Determine the (x, y) coordinate at the center of the cell enclosing the given text.  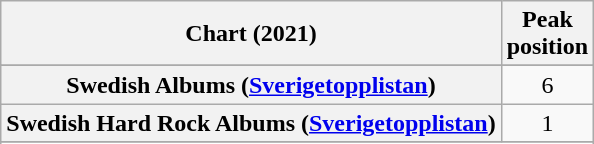
6 (547, 85)
Peakposition (547, 34)
Swedish Hard Rock Albums (Sverigetopplistan) (251, 123)
1 (547, 123)
Chart (2021) (251, 34)
Swedish Albums (Sverigetopplistan) (251, 85)
